Provide the (X, Y) coordinate of the cell's center where the given text is located.  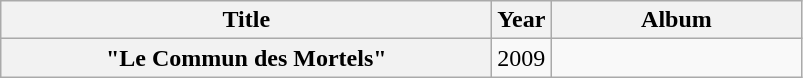
"Le Commun des Mortels" (246, 58)
Title (246, 20)
2009 (522, 58)
Album (676, 20)
Year (522, 20)
